Detect which cell encompasses the target text, then output its [X, Y] center coordinate. 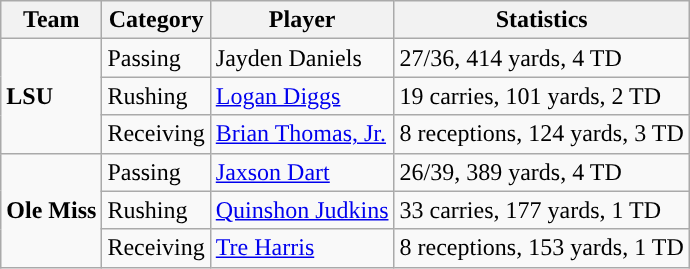
LSU [52, 96]
Jaxson Dart [302, 172]
Logan Diggs [302, 96]
Player [302, 20]
Statistics [542, 20]
19 carries, 101 yards, 2 TD [542, 96]
Ole Miss [52, 210]
26/39, 389 yards, 4 TD [542, 172]
Tre Harris [302, 248]
8 receptions, 124 yards, 3 TD [542, 134]
Jayden Daniels [302, 58]
Quinshon Judkins [302, 210]
8 receptions, 153 yards, 1 TD [542, 248]
Brian Thomas, Jr. [302, 134]
Category [156, 20]
Team [52, 20]
27/36, 414 yards, 4 TD [542, 58]
33 carries, 177 yards, 1 TD [542, 210]
